Output the (X, Y) coordinate of the center of the cell containing the given text.  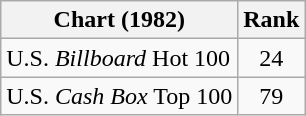
79 (272, 96)
U.S. Cash Box Top 100 (120, 96)
24 (272, 58)
U.S. Billboard Hot 100 (120, 58)
Chart (1982) (120, 20)
Rank (272, 20)
